Search for the cell housing the specified text and yield its [x, y] center coordinate. 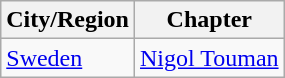
City/Region [68, 20]
Nigol Touman [209, 58]
Chapter [209, 20]
Sweden [68, 58]
